Pinpoint the cell where the given text exists, returning its (X, Y) midpoint coordinate. 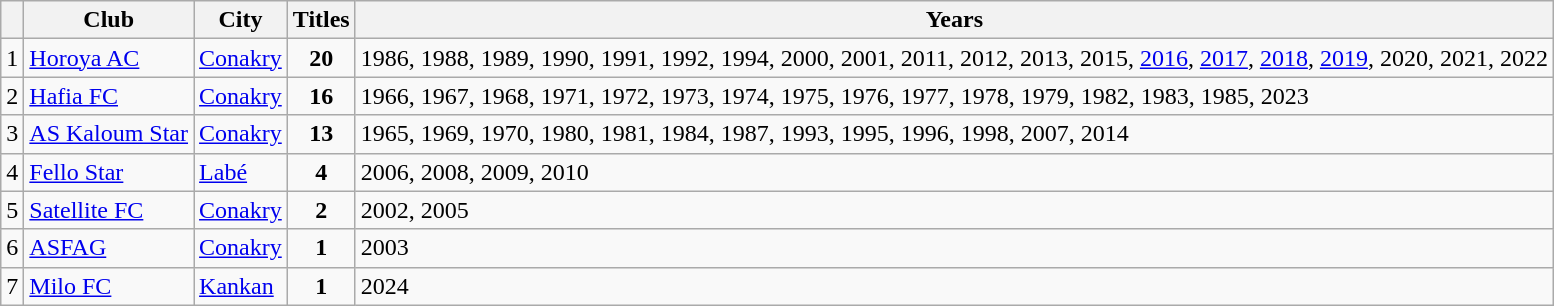
AS Kaloum Star (109, 134)
5 (12, 210)
Titles (321, 20)
Labé (241, 172)
Horoya AC (109, 58)
13 (321, 134)
Fello Star (109, 172)
2006, 2008, 2009, 2010 (954, 172)
2003 (954, 248)
1986, 1988, 1989, 1990, 1991, 1992, 1994, 2000, 2001, 2011, 2012, 2013, 2015, 2016, 2017, 2018, 2019, 2020, 2021, 2022 (954, 58)
1965, 1969, 1970, 1980, 1981, 1984, 1987, 1993, 1995, 1996, 1998, 2007, 2014 (954, 134)
Milo FC (109, 286)
Satellite FC (109, 210)
ASFAG (109, 248)
7 (12, 286)
16 (321, 96)
20 (321, 58)
2024 (954, 286)
Years (954, 20)
Hafia FC (109, 96)
City (241, 20)
Club (109, 20)
1966, 1967, 1968, 1971, 1972, 1973, 1974, 1975, 1976, 1977, 1978, 1979, 1982, 1983, 1985, 2023 (954, 96)
6 (12, 248)
3 (12, 134)
Kankan (241, 286)
2002, 2005 (954, 210)
